Provide the [X, Y] coordinate of the cell's center where the given text is located.  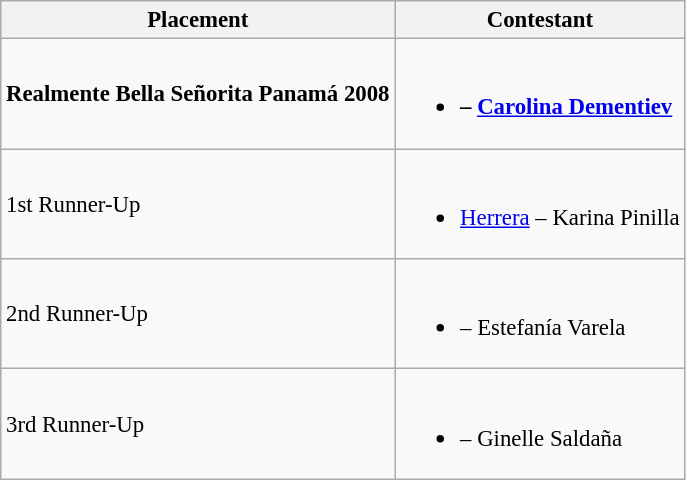
Herrera – Karina Pinilla [540, 204]
2nd Runner-Up [198, 314]
Realmente Bella Señorita Panamá 2008 [198, 94]
3rd Runner-Up [198, 424]
Contestant [540, 20]
– Ginelle Saldaña [540, 424]
– Estefanía Varela [540, 314]
Placement [198, 20]
1st Runner-Up [198, 204]
– Carolina Dementiev [540, 94]
